Capture the cell that displays the provided text and extract its (x, y) central coordinate. 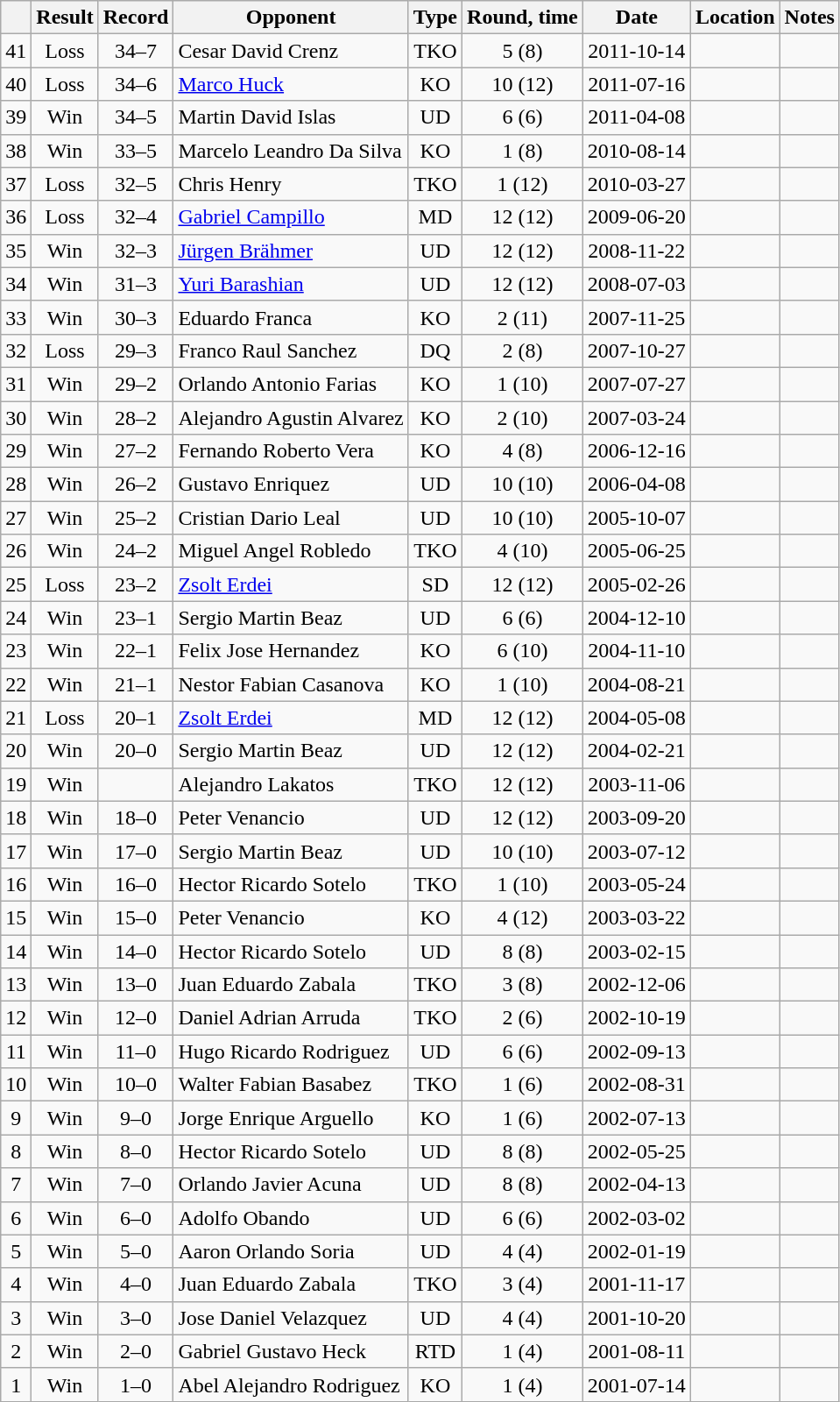
37 (16, 184)
3–0 (136, 1318)
25–2 (136, 518)
8–0 (136, 1151)
2008-11-22 (636, 251)
2009-06-20 (636, 217)
Record (136, 18)
2008-07-03 (636, 284)
Orlando Javier Acuna (291, 1185)
31 (16, 384)
Jürgen Brähmer (291, 251)
2005-10-07 (636, 518)
Marco Huck (291, 84)
3 (16, 1318)
2003-09-20 (636, 818)
2007-10-27 (636, 350)
13 (16, 985)
34–7 (136, 51)
23–2 (136, 584)
20–1 (136, 718)
13–0 (136, 985)
2004-08-21 (636, 684)
2002-08-31 (636, 1085)
20 (16, 751)
38 (16, 151)
2–0 (136, 1351)
2001-07-14 (636, 1384)
2007-11-25 (636, 317)
4–0 (136, 1285)
2011-10-14 (636, 51)
12 (16, 1018)
21 (16, 718)
1–0 (136, 1384)
11–0 (136, 1051)
29–2 (136, 384)
5–0 (136, 1251)
2 (16, 1351)
Type (434, 18)
Eduardo Franca (291, 317)
28–2 (136, 418)
34–5 (136, 117)
34–6 (136, 84)
36 (16, 217)
2007-07-27 (636, 384)
2 (6) (523, 1018)
2011-04-08 (636, 117)
3 (4) (523, 1285)
2011-07-16 (636, 84)
21–1 (136, 684)
11 (16, 1051)
Miguel Angel Robledo (291, 551)
1 (16, 1384)
2006-04-08 (636, 485)
25 (16, 584)
32–5 (136, 184)
22–1 (136, 651)
2003-03-22 (636, 917)
Hugo Ricardo Rodriguez (291, 1051)
Fernando Roberto Vera (291, 451)
16–0 (136, 884)
1 (12) (523, 184)
Location (735, 18)
Daniel Adrian Arruda (291, 1018)
18 (16, 818)
Walter Fabian Basabez (291, 1085)
22 (16, 684)
2002-09-13 (636, 1051)
2010-03-27 (636, 184)
3 (8) (523, 985)
29–3 (136, 350)
10 (12) (523, 84)
2 (10) (523, 418)
7 (16, 1185)
26 (16, 551)
Adolfo Obando (291, 1218)
5 (16, 1251)
Date (636, 18)
4 (16, 1285)
2003-11-06 (636, 784)
2004-02-21 (636, 751)
2001-10-20 (636, 1318)
15–0 (136, 917)
32–3 (136, 251)
19 (16, 784)
Gabriel Campillo (291, 217)
Alejandro Lakatos (291, 784)
Gabriel Gustavo Heck (291, 1351)
9 (16, 1118)
2002-01-19 (636, 1251)
2004-05-08 (636, 718)
15 (16, 917)
Gustavo Enriquez (291, 485)
Cesar David Crenz (291, 51)
RTD (434, 1351)
8 (16, 1151)
2001-08-11 (636, 1351)
30 (16, 418)
Felix Jose Hernandez (291, 651)
2002-12-06 (636, 985)
40 (16, 84)
10–0 (136, 1085)
2004-11-10 (636, 651)
2003-07-12 (636, 851)
2003-05-24 (636, 884)
16 (16, 884)
23–1 (136, 618)
33 (16, 317)
2 (8) (523, 350)
Franco Raul Sanchez (291, 350)
Opponent (291, 18)
2002-04-13 (636, 1185)
29 (16, 451)
SD (434, 584)
9–0 (136, 1118)
24–2 (136, 551)
Jorge Enrique Arguello (291, 1118)
2004-12-10 (636, 618)
14 (16, 951)
24 (16, 618)
34 (16, 284)
2002-05-25 (636, 1151)
35 (16, 251)
Marcelo Leandro Da Silva (291, 151)
27 (16, 518)
2002-10-19 (636, 1018)
2002-07-13 (636, 1118)
DQ (434, 350)
6 (16, 1218)
27–2 (136, 451)
Cristian Dario Leal (291, 518)
Result (65, 18)
28 (16, 485)
2005-02-26 (636, 584)
23 (16, 651)
Orlando Antonio Farias (291, 384)
39 (16, 117)
Jose Daniel Velazquez (291, 1318)
Chris Henry (291, 184)
10 (16, 1085)
2001-11-17 (636, 1285)
4 (10) (523, 551)
Notes (809, 18)
41 (16, 51)
Alejandro Agustin Alvarez (291, 418)
26–2 (136, 485)
2007-03-24 (636, 418)
Nestor Fabian Casanova (291, 684)
17 (16, 851)
2010-08-14 (636, 151)
Abel Alejandro Rodriguez (291, 1384)
5 (8) (523, 51)
30–3 (136, 317)
4 (12) (523, 917)
7–0 (136, 1185)
6 (10) (523, 651)
Round, time (523, 18)
6–0 (136, 1218)
2005-06-25 (636, 551)
Aaron Orlando Soria (291, 1251)
31–3 (136, 284)
4 (8) (523, 451)
20–0 (136, 751)
2006-12-16 (636, 451)
2 (11) (523, 317)
18–0 (136, 818)
32 (16, 350)
12–0 (136, 1018)
2002-03-02 (636, 1218)
32–4 (136, 217)
14–0 (136, 951)
17–0 (136, 851)
33–5 (136, 151)
1 (8) (523, 151)
Yuri Barashian (291, 284)
2003-02-15 (636, 951)
Martin David Islas (291, 117)
